Pinpoint the cell where the given text exists, returning its [X, Y] midpoint coordinate. 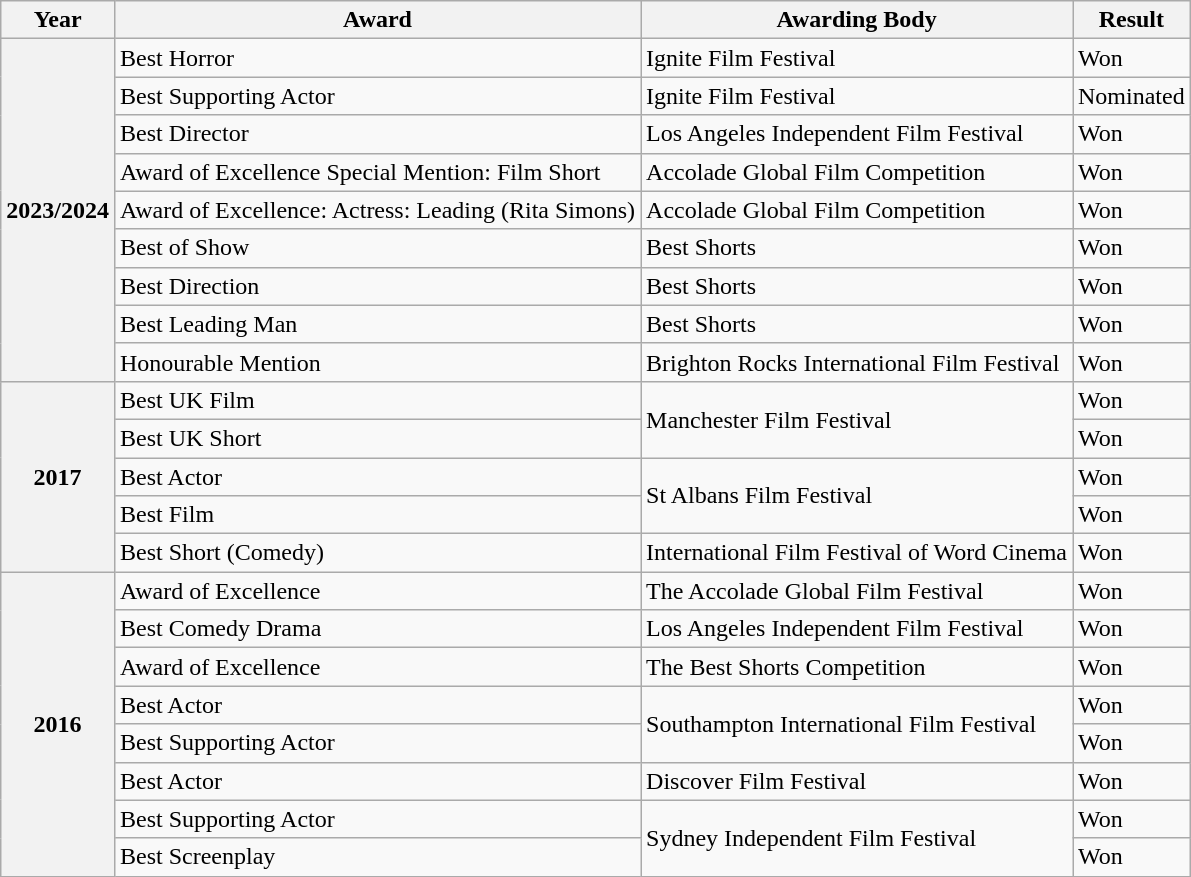
Award [377, 20]
Best UK Film [377, 400]
Best Comedy Drama [377, 629]
Brighton Rocks International Film Festival [857, 362]
Awarding Body [857, 20]
Honourable Mention [377, 362]
Discover Film Festival [857, 781]
Result [1131, 20]
St Albans Film Festival [857, 496]
Best Director [377, 134]
The Best Shorts Competition [857, 667]
Nominated [1131, 96]
Best Horror [377, 58]
Sydney Independent Film Festival [857, 838]
The Accolade Global Film Festival [857, 591]
Year [58, 20]
Best of Show [377, 248]
Manchester Film Festival [857, 419]
Best Film [377, 515]
Best UK Short [377, 438]
Award of Excellence Special Mention: Film Short [377, 172]
2023/2024 [58, 210]
2017 [58, 476]
Best Screenplay [377, 857]
Best Direction [377, 286]
Southampton International Film Festival [857, 724]
Award of Excellence: Actress: Leading (Rita Simons) [377, 210]
2016 [58, 724]
Best Leading Man [377, 324]
Best Short (Comedy) [377, 553]
International Film Festival of Word Cinema [857, 553]
